Locate the cell with the specified text and output its (X, Y) center coordinate. 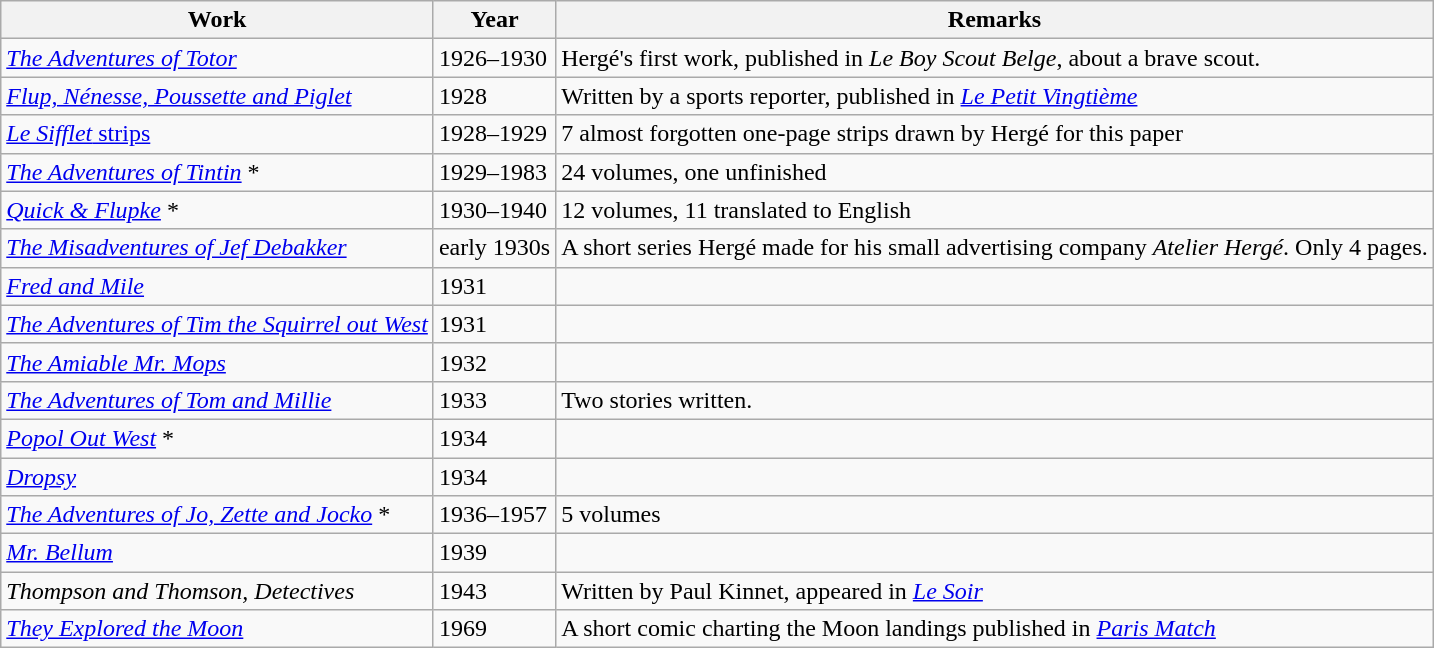
1969 (494, 629)
1933 (494, 400)
Fred and Mile (218, 286)
1939 (494, 553)
The Adventures of Jo, Zette and Jocko * (218, 515)
Popol Out West * (218, 438)
Year (494, 20)
5 volumes (995, 515)
Two stories written. (995, 400)
Mr. Bellum (218, 553)
7 almost forgotten one-page strips drawn by Hergé for this paper (995, 134)
1943 (494, 591)
The Adventures of Totor (218, 58)
Dropsy (218, 477)
Written by Paul Kinnet, appeared in Le Soir (995, 591)
The Adventures of Tom and Millie (218, 400)
Thompson and Thomson, Detectives (218, 591)
Work (218, 20)
The Amiable Mr. Mops (218, 362)
They Explored the Moon (218, 629)
The Adventures of Tim the Squirrel out West (218, 324)
1928 (494, 96)
A short series Hergé made for his small advertising company Atelier Hergé. Only 4 pages. (995, 248)
early 1930s (494, 248)
Quick & Flupke * (218, 210)
12 volumes, 11 translated to English (995, 210)
The Adventures of Tintin * (218, 172)
Written by a sports reporter, published in Le Petit Vingtième (995, 96)
1930–1940 (494, 210)
1928–1929 (494, 134)
1936–1957 (494, 515)
The Misadventures of Jef Debakker (218, 248)
Flup, Nénesse, Poussette and Piglet (218, 96)
24 volumes, one unfinished (995, 172)
1929–1983 (494, 172)
1926–1930 (494, 58)
Hergé's first work, published in Le Boy Scout Belge, about a brave scout. (995, 58)
A short comic charting the Moon landings published in Paris Match (995, 629)
Remarks (995, 20)
1932 (494, 362)
Le Sifflet strips (218, 134)
